Determine the (x, y) coordinate at the center of the cell enclosing the given text.  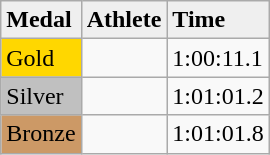
1:01:01.8 (218, 134)
Athlete (124, 20)
Time (218, 20)
Gold (41, 58)
1:00:11.1 (218, 58)
Medal (41, 20)
1:01:01.2 (218, 96)
Silver (41, 96)
Bronze (41, 134)
